From the cell containing the given text, extract its center point as (x, y) coordinate. 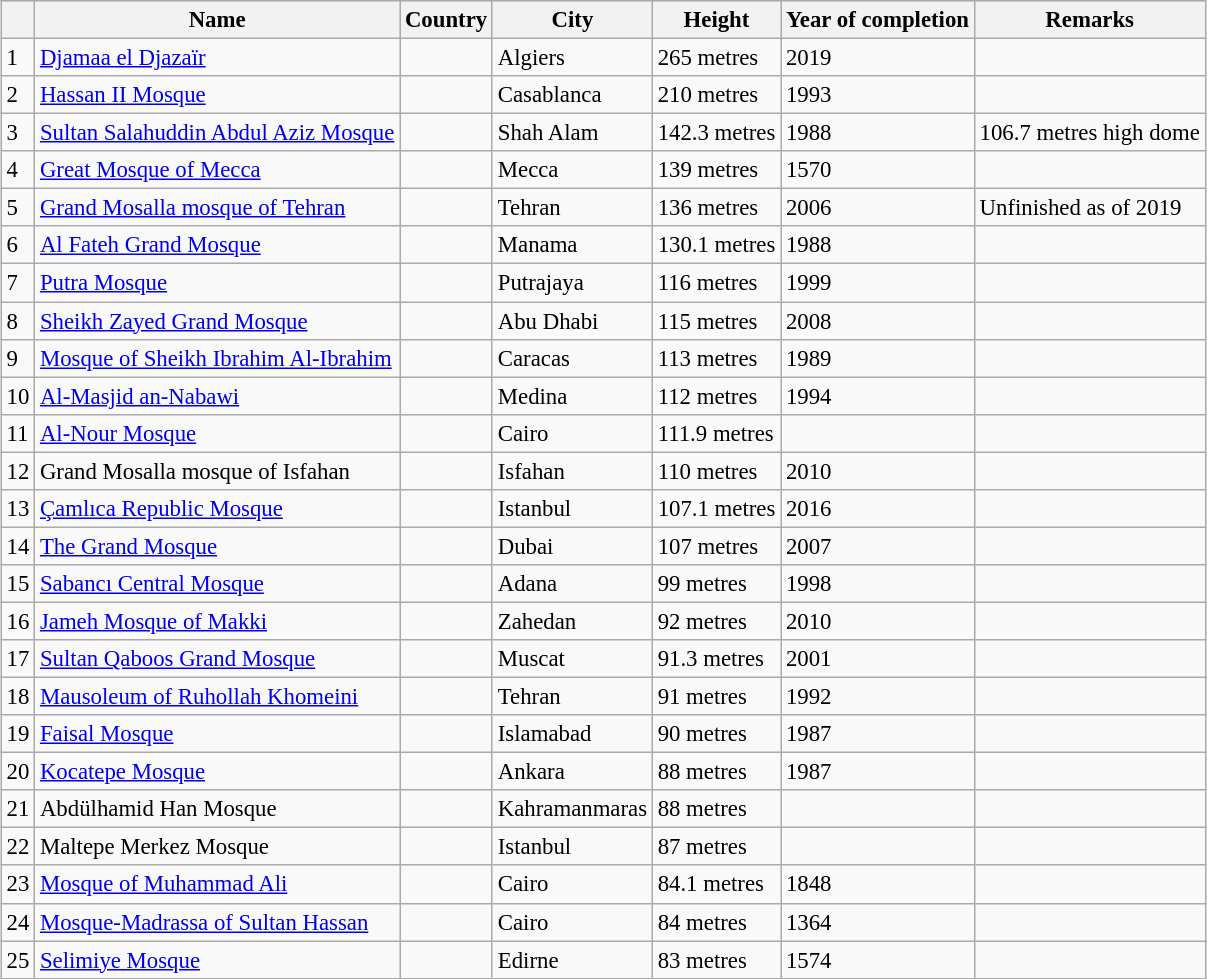
Muscat (572, 659)
2007 (878, 546)
5 (18, 208)
1364 (878, 922)
Sultan Salahuddin Abdul Aziz Mosque (218, 133)
Putrajaya (572, 283)
110 metres (716, 471)
84 metres (716, 922)
Year of completion (878, 20)
Mausoleum of Ruhollah Khomeini (218, 696)
Medina (572, 396)
2019 (878, 57)
130.1 metres (716, 245)
Islamabad (572, 734)
9 (18, 358)
Sabancı Central Mosque (218, 584)
Grand Mosalla mosque of Tehran (218, 208)
2 (18, 95)
Maltepe Merkez Mosque (218, 847)
Abdülhamid Han Mosque (218, 809)
91 metres (716, 696)
Zahedan (572, 621)
1570 (878, 170)
99 metres (716, 584)
13 (18, 508)
1992 (878, 696)
111.9 metres (716, 433)
Mosque of Muhammad Ali (218, 884)
Kocatepe Mosque (218, 772)
City (572, 20)
Name (218, 20)
Isfahan (572, 471)
91.3 metres (716, 659)
Çamlıca Republic Mosque (218, 508)
107.1 metres (716, 508)
25 (18, 960)
115 metres (716, 321)
1574 (878, 960)
107 metres (716, 546)
Great Mosque of Mecca (218, 170)
Algiers (572, 57)
Al-Masjid an-Nabawi (218, 396)
14 (18, 546)
21 (18, 809)
24 (18, 922)
1994 (878, 396)
7 (18, 283)
Adana (572, 584)
106.7 metres high dome (1090, 133)
Shah Alam (572, 133)
Selimiye Mosque (218, 960)
Casablanca (572, 95)
Al Fateh Grand Mosque (218, 245)
Hassan II Mosque (218, 95)
210 metres (716, 95)
2016 (878, 508)
Al-Nour Mosque (218, 433)
Jameh Mosque of Makki (218, 621)
Caracas (572, 358)
Manama (572, 245)
83 metres (716, 960)
22 (18, 847)
18 (18, 696)
15 (18, 584)
1998 (878, 584)
136 metres (716, 208)
Kahramanmaras (572, 809)
2008 (878, 321)
Djamaa el Djazaïr (218, 57)
Dubai (572, 546)
1848 (878, 884)
Unfinished as of 2019 (1090, 208)
Mosque of Sheikh Ibrahim Al-Ibrahim (218, 358)
20 (18, 772)
116 metres (716, 283)
4 (18, 170)
265 metres (716, 57)
Sheikh Zayed Grand Mosque (218, 321)
23 (18, 884)
1993 (878, 95)
11 (18, 433)
10 (18, 396)
Sultan Qaboos Grand Mosque (218, 659)
Putra Mosque (218, 283)
84.1 metres (716, 884)
2006 (878, 208)
Mosque-Madrassa of Sultan Hassan (218, 922)
6 (18, 245)
1989 (878, 358)
Abu Dhabi (572, 321)
142.3 metres (716, 133)
87 metres (716, 847)
19 (18, 734)
16 (18, 621)
Faisal Mosque (218, 734)
3 (18, 133)
2001 (878, 659)
1 (18, 57)
112 metres (716, 396)
113 metres (716, 358)
The Grand Mosque (218, 546)
8 (18, 321)
139 metres (716, 170)
90 metres (716, 734)
Mecca (572, 170)
Remarks (1090, 20)
Country (446, 20)
Edirne (572, 960)
12 (18, 471)
17 (18, 659)
Height (716, 20)
Ankara (572, 772)
1999 (878, 283)
92 metres (716, 621)
Grand Mosalla mosque of Isfahan (218, 471)
